For the text-containing cell, return its midpoint in [X, Y] coordinate format. 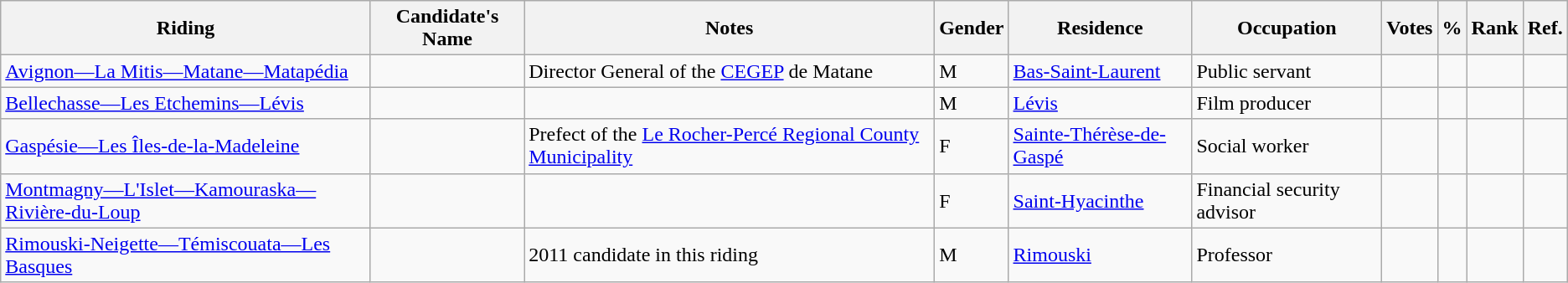
Residence [1101, 28]
Occupation [1287, 28]
Bellechasse—Les Etchemins—Lévis [186, 103]
Rimouski [1101, 255]
Director General of the CEGEP de Matane [730, 71]
Saint-Hyacinthe [1101, 201]
Bas-Saint-Laurent [1101, 71]
Rimouski-Neigette—Témiscouata—Les Basques [186, 255]
Gaspésie—Les Îles-de-la-Madeleine [186, 146]
Prefect of the Le Rocher-Percé Regional County Municipality [730, 146]
Rank [1494, 28]
Ref. [1545, 28]
Riding [186, 28]
Candidate's Name [447, 28]
Notes [730, 28]
Financial security advisor [1287, 201]
Film producer [1287, 103]
Professor [1287, 255]
2011 candidate in this riding [730, 255]
Votes [1410, 28]
% [1452, 28]
Montmagny—L'Islet—Kamouraska—Rivière-du-Loup [186, 201]
Gender [972, 28]
Sainte-Thérèse-de-Gaspé [1101, 146]
Public servant [1287, 71]
Avignon—La Mitis—Matane—Matapédia [186, 71]
Social worker [1287, 146]
Lévis [1101, 103]
